Identify which cell holds the provided text, then report its (X, Y) central coordinate. 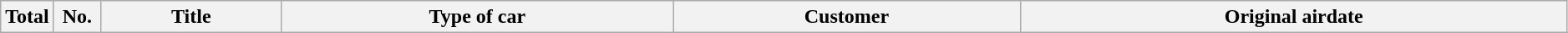
Original airdate (1293, 17)
Title (190, 17)
Total (28, 17)
Customer (847, 17)
No. (77, 17)
Type of car (477, 17)
